Output the (x, y) coordinate of the center of the cell containing the given text.  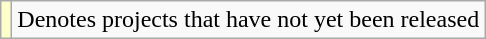
Denotes projects that have not yet been released (248, 20)
